Detect which cell encompasses the target text, then output its (X, Y) center coordinate. 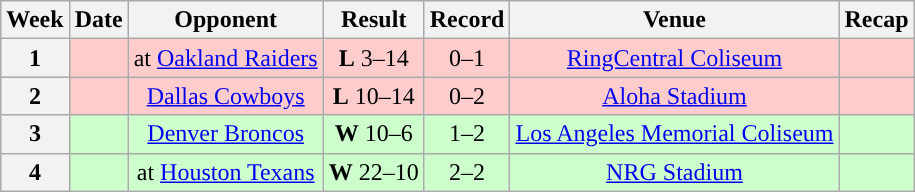
2 (35, 96)
Result (374, 20)
Aloha Stadium (674, 96)
Dallas Cowboys (226, 96)
Date (98, 20)
3 (35, 134)
4 (35, 172)
1 (35, 58)
2–2 (467, 172)
at Oakland Raiders (226, 58)
Los Angeles Memorial Coliseum (674, 134)
Record (467, 20)
0–2 (467, 96)
1–2 (467, 134)
NRG Stadium (674, 172)
at Houston Texans (226, 172)
L 10–14 (374, 96)
W 10–6 (374, 134)
RingCentral Coliseum (674, 58)
Recap (876, 20)
Week (35, 20)
Venue (674, 20)
Opponent (226, 20)
W 22–10 (374, 172)
0–1 (467, 58)
Denver Broncos (226, 134)
L 3–14 (374, 58)
